Detect which cell encompasses the target text, then output its (x, y) center coordinate. 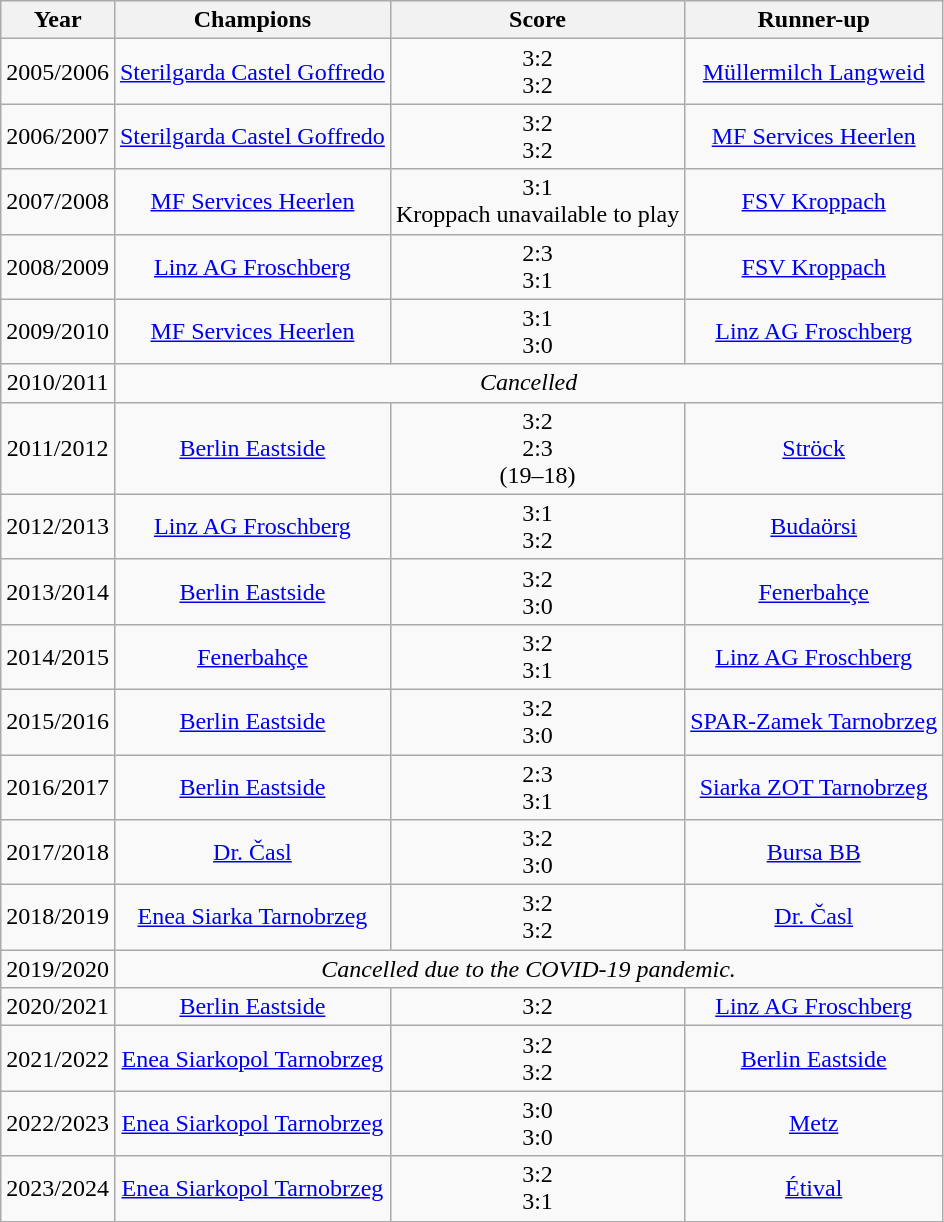
Budaörsi (814, 526)
2015/2016 (58, 722)
2021/2022 (58, 1058)
Étival (814, 1188)
2012/2013 (58, 526)
3:1Kroppach unavailable to play (537, 202)
2008/2009 (58, 266)
Cancelled (528, 383)
2014/2015 (58, 656)
2019/2020 (58, 969)
2023/2024 (58, 1188)
Enea Siarka Tarnobrzeg (252, 918)
2006/2007 (58, 136)
SPAR-Zamek Tarnobrzeg (814, 722)
3:22:3(19–18) (537, 448)
Ströck (814, 448)
Score (537, 20)
2011/2012 (58, 448)
Champions (252, 20)
3:13:0 (537, 332)
Siarka ZOT Tarnobrzeg (814, 786)
2013/2014 (58, 592)
2018/2019 (58, 918)
2022/2023 (58, 1124)
2010/2011 (58, 383)
2016/2017 (58, 786)
Müllermilch Langweid (814, 72)
2005/2006 (58, 72)
2007/2008 (58, 202)
3:2 (537, 1007)
Bursa BB (814, 852)
Cancelled due to the COVID-19 pandemic. (528, 969)
3:13:2 (537, 526)
Runner-up (814, 20)
Metz (814, 1124)
2017/2018 (58, 852)
2009/2010 (58, 332)
Year (58, 20)
2020/2021 (58, 1007)
3:03:0 (537, 1124)
